Extract the (x, y) coordinate from the center of the cell holding the provided text.  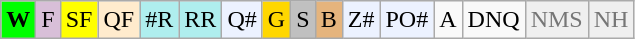
NMS (556, 20)
Q# (242, 20)
RR (200, 20)
A (448, 20)
S (303, 20)
W (18, 20)
QF (119, 20)
DNQ (494, 20)
G (276, 20)
PO# (407, 20)
#R (160, 20)
F (48, 20)
SF (79, 20)
Z# (361, 20)
B (328, 20)
NH (611, 20)
